Capture the cell that displays the provided text and extract its (X, Y) central coordinate. 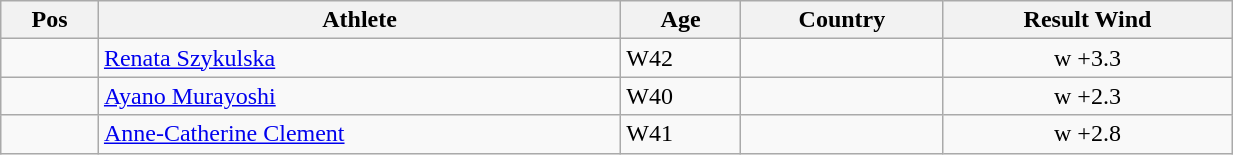
W42 (681, 58)
Country (842, 20)
w +3.3 (1087, 58)
w +2.8 (1087, 134)
w +2.3 (1087, 96)
Pos (50, 20)
W40 (681, 96)
Anne-Catherine Clement (359, 134)
Athlete (359, 20)
Renata Szykulska (359, 58)
Ayano Murayoshi (359, 96)
Age (681, 20)
W41 (681, 134)
Result Wind (1087, 20)
